Return the [X, Y] coordinate for the center point of the cell that contains the specified text.  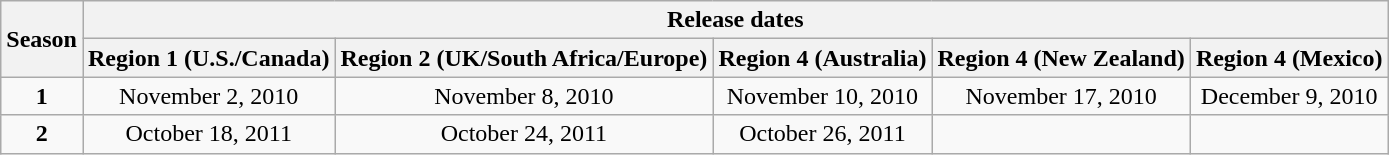
October 24, 2011 [524, 134]
Release dates [735, 20]
November 8, 2010 [524, 96]
October 26, 2011 [822, 134]
November 17, 2010 [1061, 96]
Season [42, 39]
1 [42, 96]
Region 4 (New Zealand) [1061, 58]
December 9, 2010 [1289, 96]
November 2, 2010 [208, 96]
Region 4 (Australia) [822, 58]
Region 4 (Mexico) [1289, 58]
October 18, 2011 [208, 134]
November 10, 2010 [822, 96]
Region 2 (UK/South Africa/Europe) [524, 58]
2 [42, 134]
Region 1 (U.S./Canada) [208, 58]
